Find where the given text appears and provide that cell's center as [X, Y] coordinate. 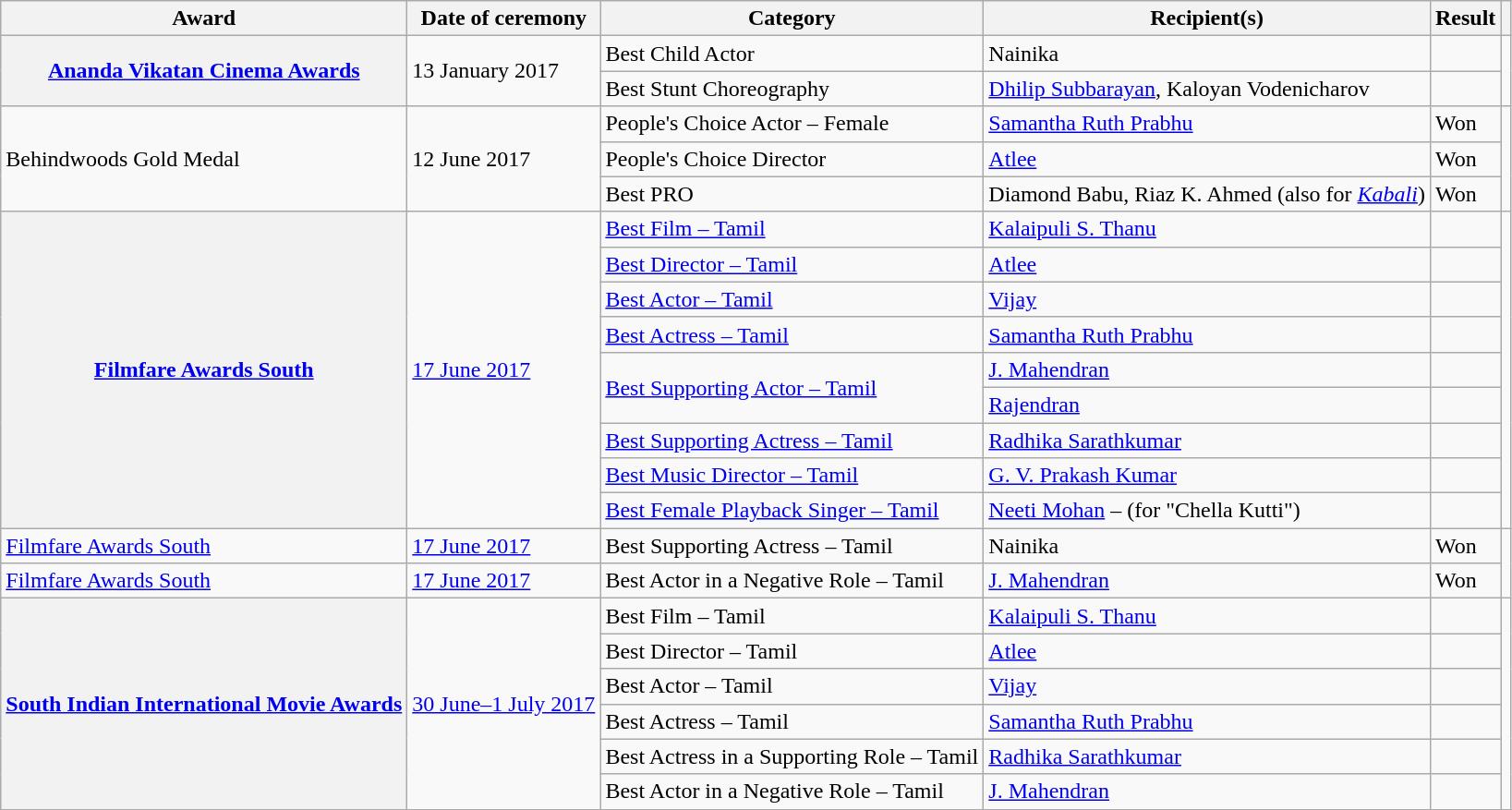
Best PRO [792, 194]
Best Child Actor [792, 54]
G. V. Prakash Kumar [1207, 476]
13 January 2017 [504, 71]
Recipient(s) [1207, 18]
Ananda Vikatan Cinema Awards [204, 71]
Diamond Babu, Riaz K. Ahmed (also for Kabali) [1207, 194]
People's Choice Actor – Female [792, 124]
South Indian International Movie Awards [204, 704]
Award [204, 18]
Best Female Playback Singer – Tamil [792, 511]
Result [1465, 18]
Rajendran [1207, 405]
Best Music Director – Tamil [792, 476]
Best Supporting Actor – Tamil [792, 387]
30 June–1 July 2017 [504, 704]
Dhilip Subbarayan, Kaloyan Vodenicharov [1207, 89]
Date of ceremony [504, 18]
12 June 2017 [504, 159]
Neeti Mohan – (for "Chella Kutti") [1207, 511]
Best Stunt Choreography [792, 89]
Behindwoods Gold Medal [204, 159]
Category [792, 18]
Best Actress in a Supporting Role – Tamil [792, 756]
People's Choice Director [792, 159]
